Extract the (X, Y) coordinate from the center of the cell holding the provided text.  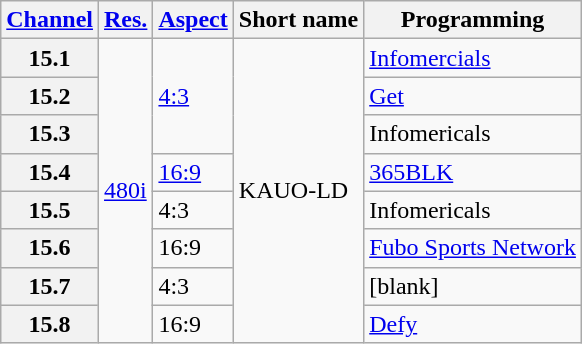
Get (473, 96)
15.2 (50, 96)
15.3 (50, 134)
Aspect (193, 20)
15.4 (50, 172)
[blank] (473, 286)
KAUO-LD (298, 191)
15.7 (50, 286)
15.6 (50, 248)
Defy (473, 324)
Infomercials (473, 58)
Fubo Sports Network (473, 248)
Programming (473, 20)
15.1 (50, 58)
15.5 (50, 210)
365BLK (473, 172)
480i (126, 191)
Channel (50, 20)
15.8 (50, 324)
Short name (298, 20)
Res. (126, 20)
